Capture the cell that displays the provided text and extract its (x, y) central coordinate. 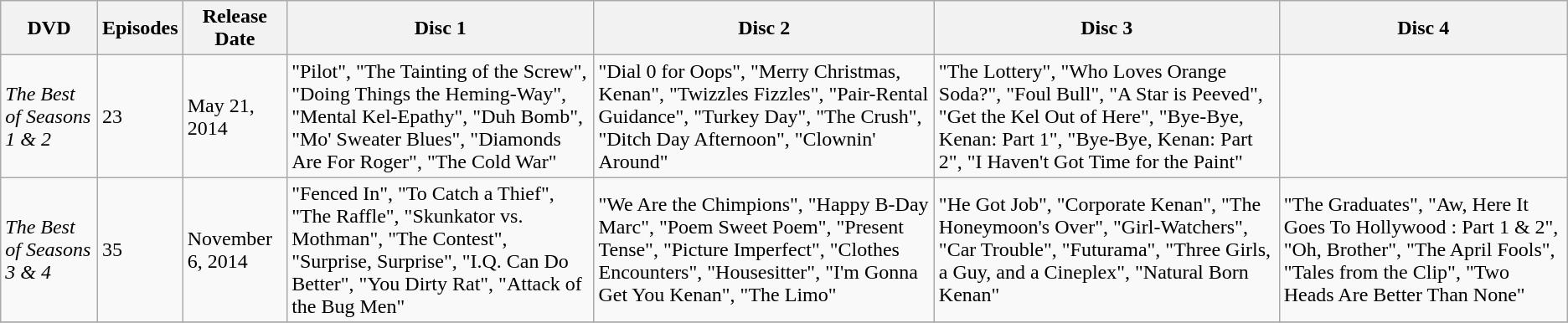
November 6, 2014 (235, 249)
The Best of Seasons 3 & 4 (49, 249)
Disc 3 (1106, 28)
Episodes (140, 28)
23 (140, 116)
Disc 1 (441, 28)
35 (140, 249)
DVD (49, 28)
Disc 4 (1423, 28)
Release Date (235, 28)
Disc 2 (764, 28)
The Best of Seasons 1 & 2 (49, 116)
May 21, 2014 (235, 116)
